Return [x, y] of the center of cell containing provided text 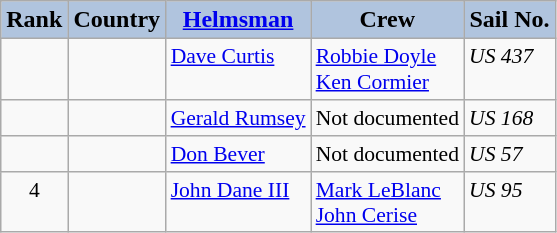
Don Bever [238, 154]
Gerald Rumsey [238, 118]
John Dane III [238, 202]
US 437 [510, 70]
US 95 [510, 202]
Helmsman [238, 20]
4 [34, 202]
Robbie DoyleKen Cormier [388, 70]
US 168 [510, 118]
Crew [388, 20]
Mark LeBlancJohn Cerise [388, 202]
Rank [34, 20]
Dave Curtis [238, 70]
Country [117, 20]
Sail No. [510, 20]
US 57 [510, 154]
